For the text-containing cell, return its midpoint in (X, Y) coordinate format. 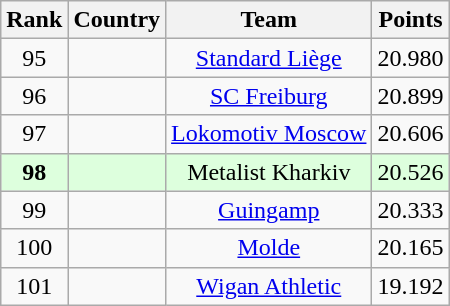
20.165 (410, 248)
SC Freiburg (269, 96)
99 (34, 210)
Guingamp (269, 210)
97 (34, 134)
101 (34, 286)
Wigan Athletic (269, 286)
100 (34, 248)
Points (410, 20)
20.333 (410, 210)
20.526 (410, 172)
96 (34, 96)
98 (34, 172)
20.899 (410, 96)
Molde (269, 248)
95 (34, 58)
Lokomotiv Moscow (269, 134)
Metalist Kharkiv (269, 172)
Team (269, 20)
Country (117, 20)
20.606 (410, 134)
Standard Liège (269, 58)
19.192 (410, 286)
Rank (34, 20)
20.980 (410, 58)
